Determine the [X, Y] coordinate at the center of the cell enclosing the given text.  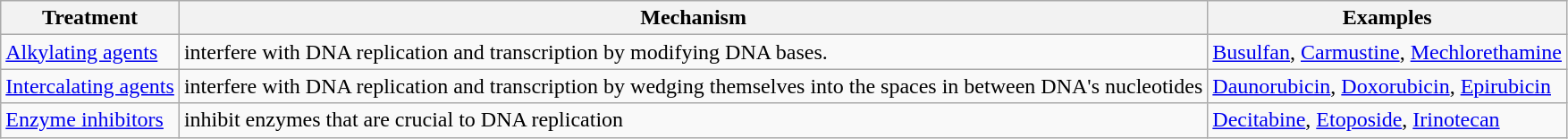
Examples [1387, 18]
Alkylating agents [90, 52]
Intercalating agents [90, 86]
Treatment [90, 18]
Mechanism [693, 18]
Enzyme inhibitors [90, 120]
interfere with DNA replication and transcription by wedging themselves into the spaces in between DNA's nucleotides [693, 86]
Busulfan, Carmustine, Mechlorethamine [1387, 52]
Decitabine, Etoposide, Irinotecan [1387, 120]
interfere with DNA replication and transcription by modifying DNA bases. [693, 52]
Daunorubicin, Doxorubicin, Epirubicin [1387, 86]
inhibit enzymes that are crucial to DNA replication [693, 120]
